Determine the [x, y] coordinate at the center of the cell enclosing the given text.  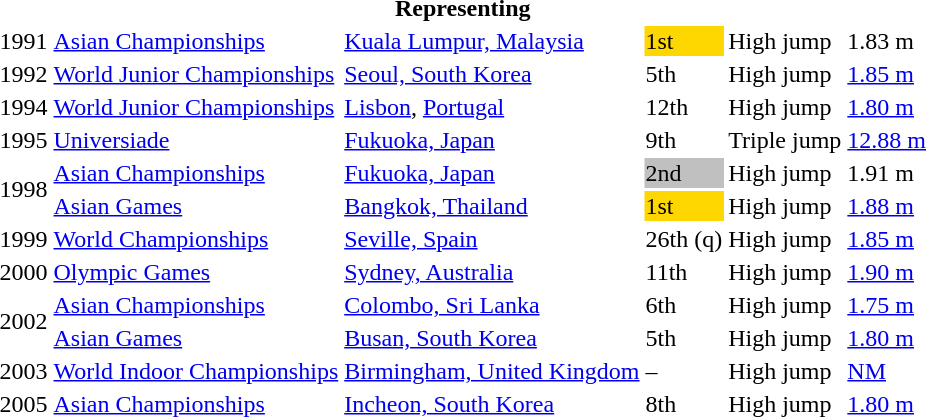
Birmingham, United Kingdom [492, 371]
6th [684, 305]
Seville, Spain [492, 239]
2nd [684, 173]
9th [684, 140]
Kuala Lumpur, Malaysia [492, 41]
Seoul, South Korea [492, 74]
26th (q) [684, 239]
11th [684, 272]
World Championships [196, 239]
Colombo, Sri Lanka [492, 305]
Universiade [196, 140]
Olympic Games [196, 272]
– [684, 371]
12th [684, 107]
Bangkok, Thailand [492, 206]
Triple jump [785, 140]
Sydney, Australia [492, 272]
Lisbon, Portugal [492, 107]
World Indoor Championships [196, 371]
Busan, South Korea [492, 338]
